Provide the [x, y] coordinate of the cell's center where the given text is located.  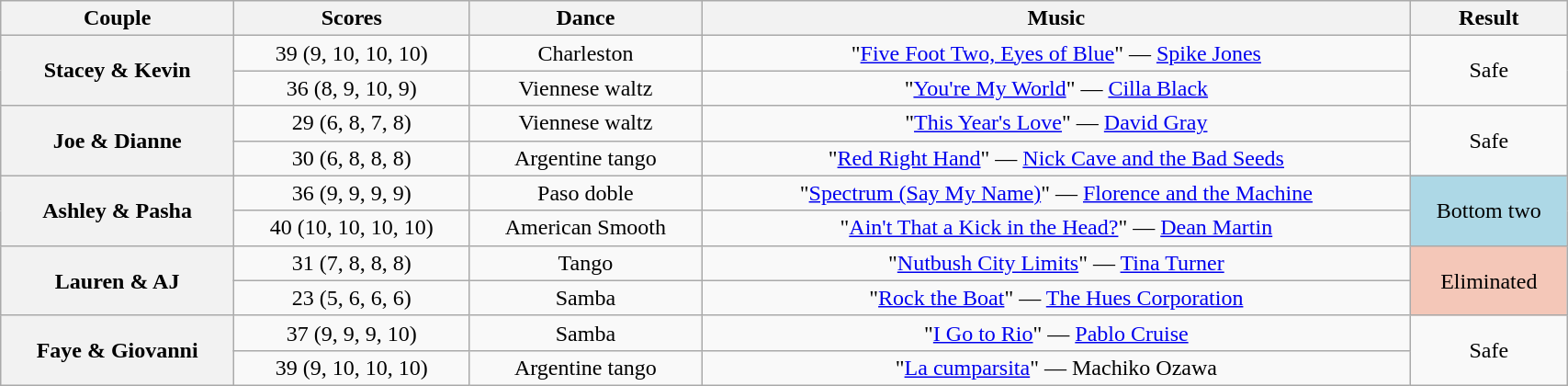
40 (10, 10, 10, 10) [352, 228]
"Ain't That a Kick in the Head?" — Dean Martin [1056, 228]
"Red Right Hand" — Nick Cave and the Bad Seeds [1056, 158]
36 (8, 9, 10, 9) [352, 88]
30 (6, 8, 8, 8) [352, 158]
Bottom two [1489, 210]
"Rock the Boat" — The Hues Corporation [1056, 298]
31 (7, 8, 8, 8) [352, 263]
Dance [586, 18]
Tango [586, 263]
"Nutbush City Limits" — Tina Turner [1056, 263]
23 (5, 6, 6, 6) [352, 298]
"Spectrum (Say My Name)" — Florence and the Machine [1056, 193]
Faye & Giovanni [118, 350]
36 (9, 9, 9, 9) [352, 193]
Result [1489, 18]
Joe & Dianne [118, 141]
"I Go to Rio" — Pablo Cruise [1056, 333]
Couple [118, 18]
Ashley & Pasha [118, 210]
Scores [352, 18]
29 (6, 8, 7, 8) [352, 123]
Paso doble [586, 193]
Eliminated [1489, 280]
"Five Foot Two, Eyes of Blue" — Spike Jones [1056, 53]
American Smooth [586, 228]
Lauren & AJ [118, 280]
"La cumparsita" — Machiko Ozawa [1056, 368]
"You're My World" — Cilla Black [1056, 88]
Charleston [586, 53]
"This Year's Love" — David Gray [1056, 123]
37 (9, 9, 9, 10) [352, 333]
Stacey & Kevin [118, 71]
Music [1056, 18]
